Return the (x, y) coordinate for the center point of the cell that contains the specified text.  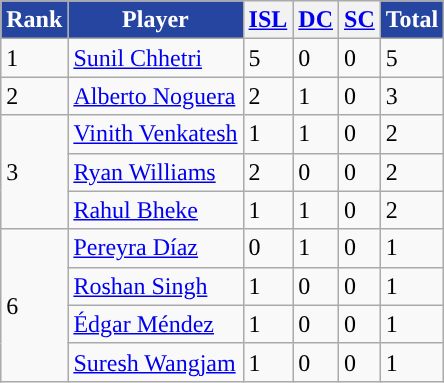
Édgar Méndez (156, 324)
Suresh Wangjam (156, 362)
Rahul Bheke (156, 210)
DC (316, 20)
Pereyra Díaz (156, 248)
6 (34, 305)
Alberto Noguera (156, 96)
Total (412, 20)
SC (360, 20)
Roshan Singh (156, 286)
Player (156, 20)
Rank (34, 20)
Vinith Venkatesh (156, 134)
Sunil Chhetri (156, 58)
ISL (268, 20)
Ryan Williams (156, 172)
